Scan for the cell matching the given text and deliver its [x, y] coordinate at center. 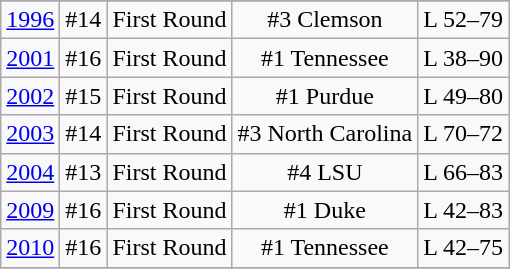
#3 North Carolina [325, 134]
#15 [84, 96]
L 70–72 [464, 134]
2009 [30, 210]
2010 [30, 248]
#13 [84, 172]
L 42–75 [464, 248]
1996 [30, 20]
#4 LSU [325, 172]
L 38–90 [464, 58]
2001 [30, 58]
2004 [30, 172]
#3 Clemson [325, 20]
L 66–83 [464, 172]
#1 Purdue [325, 96]
2002 [30, 96]
2003 [30, 134]
L 52–79 [464, 20]
L 49–80 [464, 96]
L 42–83 [464, 210]
#1 Duke [325, 210]
